Output the [x, y] coordinate of the center of the cell containing the given text.  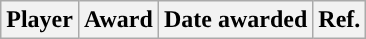
Player [40, 20]
Date awarded [235, 20]
Award [118, 20]
Ref. [340, 20]
